For the text-containing cell, return its midpoint in [X, Y] coordinate format. 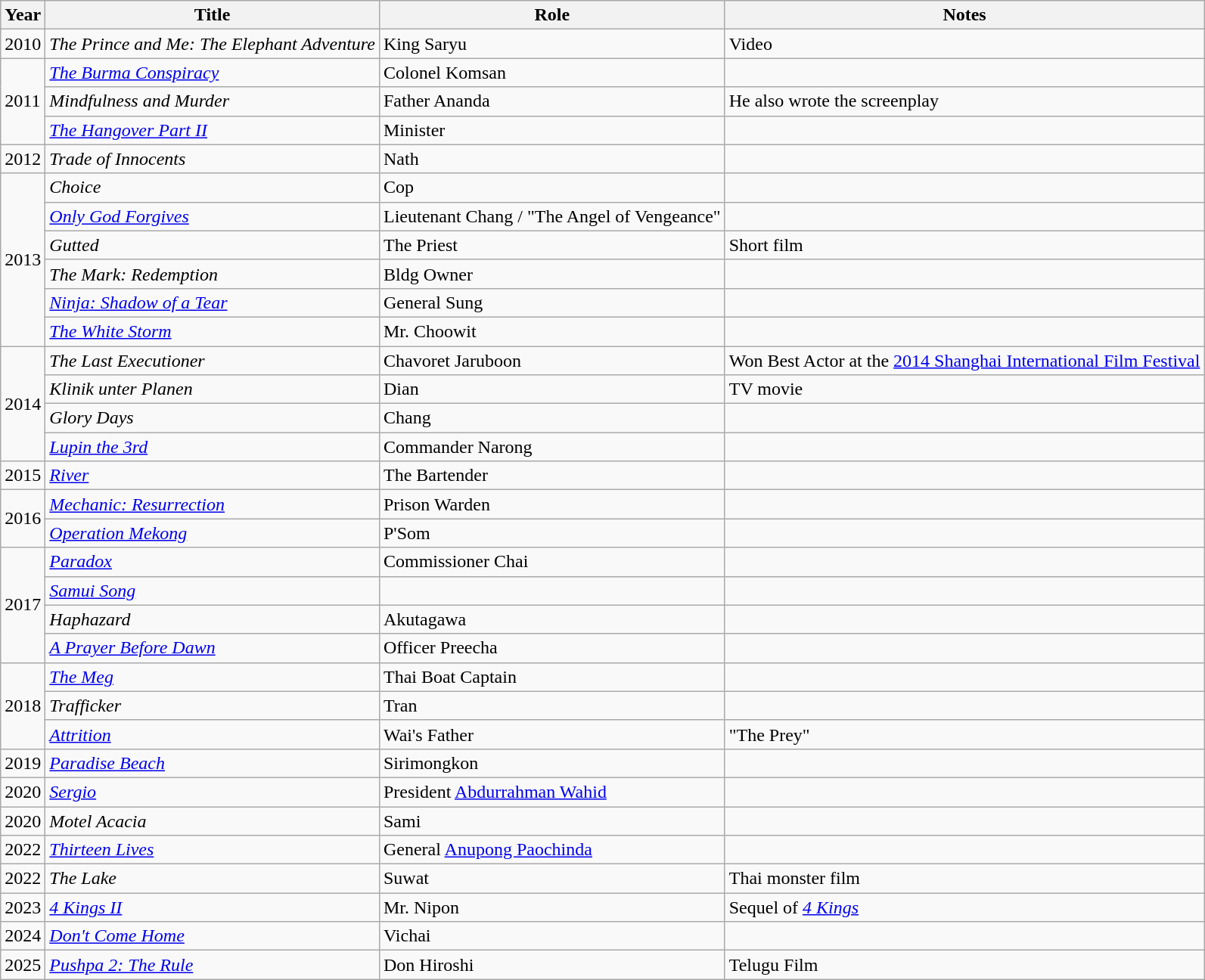
2024 [23, 936]
Wai's Father [552, 734]
Role [552, 15]
Thai monster film [964, 879]
4 Kings II [213, 907]
Mr. Choowit [552, 331]
2019 [23, 763]
Motel Acacia [213, 820]
2017 [23, 605]
Commander Narong [552, 447]
Prison Warden [552, 504]
Akutagawa [552, 619]
Dian [552, 389]
2012 [23, 159]
Chavoret Jaruboon [552, 361]
Paradise Beach [213, 763]
2023 [23, 907]
Haphazard [213, 619]
The Last Executioner [213, 361]
Video [964, 44]
Nath [552, 159]
The Meg [213, 677]
The Mark: Redemption [213, 274]
Minister [552, 130]
Year [23, 15]
Only God Forgives [213, 216]
Title [213, 15]
The Lake [213, 879]
Sami [552, 820]
President Abdurrahman Wahid [552, 792]
Tran [552, 706]
2014 [23, 404]
Samui Song [213, 591]
2025 [23, 965]
Chang [552, 418]
2015 [23, 476]
Vichai [552, 936]
The Hangover Part II [213, 130]
The Burma Conspiracy [213, 73]
Don't Come Home [213, 936]
Sequel of 4 Kings [964, 907]
Attrition [213, 734]
Thai Boat Captain [552, 677]
The Bartender [552, 476]
2016 [23, 519]
Paradox [213, 562]
Officer Preecha [552, 648]
Cop [552, 188]
Choice [213, 188]
2011 [23, 101]
TV movie [964, 389]
Don Hiroshi [552, 965]
River [213, 476]
Telugu Film [964, 965]
Ninja: Shadow of a Tear [213, 302]
Colonel Komsan [552, 73]
Father Ananda [552, 101]
Operation Mekong [213, 533]
Trade of Innocents [213, 159]
Notes [964, 15]
2010 [23, 44]
2018 [23, 706]
Sirimongkon [552, 763]
2013 [23, 259]
He also wrote the screenplay [964, 101]
General Anupong Paochinda [552, 850]
Mr. Nipon [552, 907]
Sergio [213, 792]
General Sung [552, 302]
Lupin the 3rd [213, 447]
The Priest [552, 245]
Lieutenant Chang / "The Angel of Vengeance" [552, 216]
Won Best Actor at the 2014 Shanghai International Film Festival [964, 361]
Gutted [213, 245]
Mindfulness and Murder [213, 101]
Trafficker [213, 706]
P'Som [552, 533]
Glory Days [213, 418]
Bldg Owner [552, 274]
Thirteen Lives [213, 850]
Short film [964, 245]
"The Prey" [964, 734]
Commissioner Chai [552, 562]
King Saryu [552, 44]
Suwat [552, 879]
The Prince and Me: The Elephant Adventure [213, 44]
A Prayer Before Dawn [213, 648]
Pushpa 2: The Rule [213, 965]
The White Storm [213, 331]
Klinik unter Planen [213, 389]
Mechanic: Resurrection [213, 504]
